Determine the [X, Y] coordinate at the center of the cell enclosing the given text.  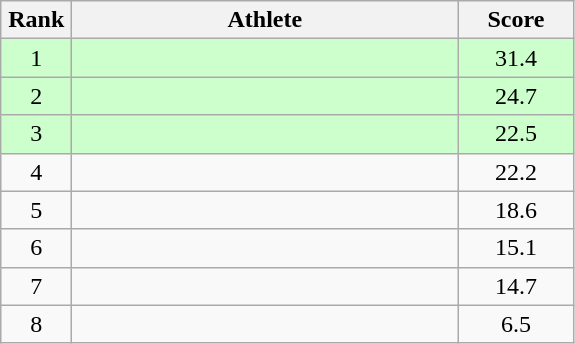
8 [36, 324]
1 [36, 58]
4 [36, 172]
6 [36, 248]
Athlete [265, 20]
14.7 [516, 286]
2 [36, 96]
22.5 [516, 134]
31.4 [516, 58]
6.5 [516, 324]
24.7 [516, 96]
Rank [36, 20]
5 [36, 210]
7 [36, 286]
Score [516, 20]
22.2 [516, 172]
3 [36, 134]
15.1 [516, 248]
18.6 [516, 210]
